From the cell containing the given text, extract its center point as [X, Y] coordinate. 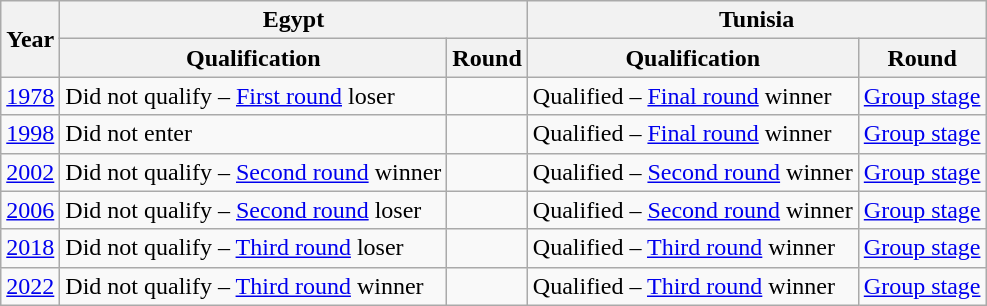
Did not enter [254, 134]
2018 [30, 248]
2022 [30, 286]
Did not qualify – Third round loser [254, 248]
Egypt [294, 20]
1978 [30, 96]
2002 [30, 172]
Tunisia [756, 20]
Did not qualify – Third round winner [254, 286]
2006 [30, 210]
Year [30, 39]
1998 [30, 134]
Did not qualify – Second round loser [254, 210]
Did not qualify – Second round winner [254, 172]
Did not qualify – First round loser [254, 96]
